Locate the cell with the specified text and output its [X, Y] center coordinate. 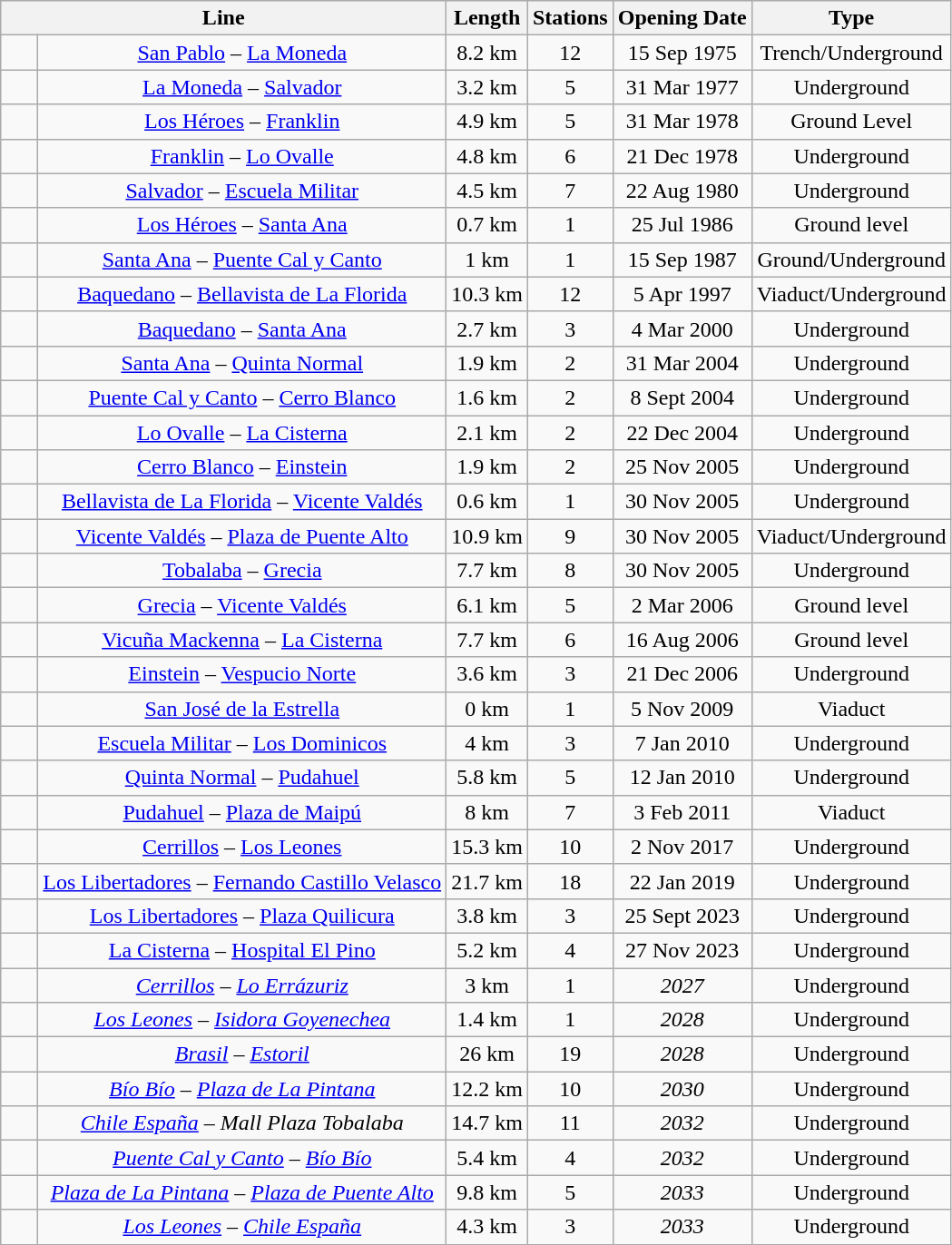
Line [223, 18]
Plaza de La Pintana – Plaza de Puente Alto [242, 1192]
4.3 km [487, 1227]
Santa Ana – Puente Cal y Canto [242, 260]
Salvador – Escuela Militar [242, 191]
5 Nov 2009 [682, 709]
Los Libertadores – Plaza Quilicura [242, 916]
Vicente Valdés – Plaza de Puente Alto [242, 536]
Baquedano – Santa Ana [242, 328]
16 Aug 2006 [682, 640]
La Moneda – Salvador [242, 87]
8 Sept 2004 [682, 397]
Pudahuel – Plaza de Maipú [242, 812]
9 [570, 536]
Los Libertadores – Fernando Castillo Velasco [242, 881]
4 km [487, 743]
Los Leones – Isidora Goyenechea [242, 1020]
2030 [682, 1089]
31 Mar 1977 [682, 87]
Bío Bío – Plaza de La Pintana [242, 1089]
Bellavista de La Florida – Vicente Valdés [242, 502]
11 [570, 1123]
Chile España – Mall Plaza Tobalaba [242, 1123]
Ground Level [851, 122]
9.8 km [487, 1192]
3.2 km [487, 87]
2 Nov 2017 [682, 847]
5 Apr 1997 [682, 294]
8 km [487, 812]
Los Leones – Chile España [242, 1227]
15 Sep 1975 [682, 53]
22 Jan 2019 [682, 881]
15.3 km [487, 847]
14.7 km [487, 1123]
Cerrillos – Lo Errázuriz [242, 985]
Los Héroes – Franklin [242, 122]
Quinta Normal – Pudahuel [242, 778]
25 Sept 2023 [682, 916]
Length [487, 18]
Ground/Underground [851, 260]
2027 [682, 985]
Cerro Blanco – Einstein [242, 467]
26 km [487, 1054]
Trench/Underground [851, 53]
6.1 km [487, 605]
2.1 km [487, 433]
Escuela Militar – Los Dominicos [242, 743]
27 Nov 2023 [682, 950]
Puente Cal y Canto – Cerro Blanco [242, 397]
12 Jan 2010 [682, 778]
22 Dec 2004 [682, 433]
31 Mar 2004 [682, 363]
4.5 km [487, 191]
Puente Cal y Canto – Bío Bío [242, 1158]
3.8 km [487, 916]
18 [570, 881]
Grecia – Vicente Valdés [242, 605]
1.6 km [487, 397]
Lo Ovalle – La Cisterna [242, 433]
Einstein – Vespucio Norte [242, 674]
Vicuña Mackenna – La Cisterna [242, 640]
5.4 km [487, 1158]
15 Sep 1987 [682, 260]
Cerrillos – Los Leones [242, 847]
10.9 km [487, 536]
4 Mar 2000 [682, 328]
La Cisterna – Hospital El Pino [242, 950]
San José de la Estrella [242, 709]
2 Mar 2006 [682, 605]
1.4 km [487, 1020]
3 km [487, 985]
22 Aug 1980 [682, 191]
8.2 km [487, 53]
Stations [570, 18]
12.2 km [487, 1089]
Franklin – Lo Ovalle [242, 156]
25 Jul 1986 [682, 225]
5.8 km [487, 778]
4.9 km [487, 122]
21 Dec 2006 [682, 674]
San Pablo – La Moneda [242, 53]
21 Dec 1978 [682, 156]
4.8 km [487, 156]
0.6 km [487, 502]
Santa Ana – Quinta Normal [242, 363]
8 [570, 571]
31 Mar 1978 [682, 122]
3.6 km [487, 674]
1 km [487, 260]
7 Jan 2010 [682, 743]
Baquedano – Bellavista de La Florida [242, 294]
0 km [487, 709]
Tobalaba – Grecia [242, 571]
10.3 km [487, 294]
Los Héroes – Santa Ana [242, 225]
21.7 km [487, 881]
25 Nov 2005 [682, 467]
Type [851, 18]
19 [570, 1054]
3 Feb 2011 [682, 812]
Brasil – Estoril [242, 1054]
Opening Date [682, 18]
0.7 km [487, 225]
2.7 km [487, 328]
5.2 km [487, 950]
